Detect which cell encompasses the target text, then output its [x, y] center coordinate. 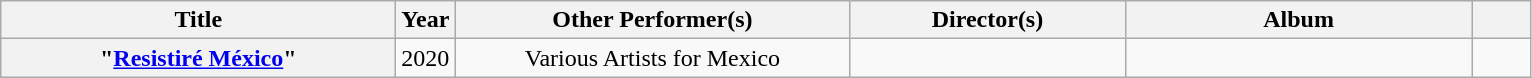
Title [198, 20]
2020 [426, 58]
Director(s) [988, 20]
Album [1298, 20]
Other Performer(s) [652, 20]
Various Artists for Mexico [652, 58]
"Resistiré México" [198, 58]
Year [426, 20]
